Locate the cell with the specified text and output its [x, y] center coordinate. 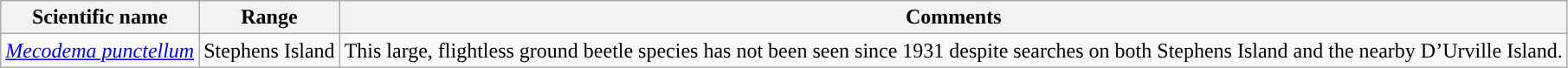
Stephens Island [269, 51]
Comments [953, 17]
Range [269, 17]
Scientific name [100, 17]
Mecodema punctellum [100, 51]
This large, flightless ground beetle species has not been seen since 1931 despite searches on both Stephens Island and the nearby D’Urville Island. [953, 51]
